From the cell containing the given text, extract its center point as [X, Y] coordinate. 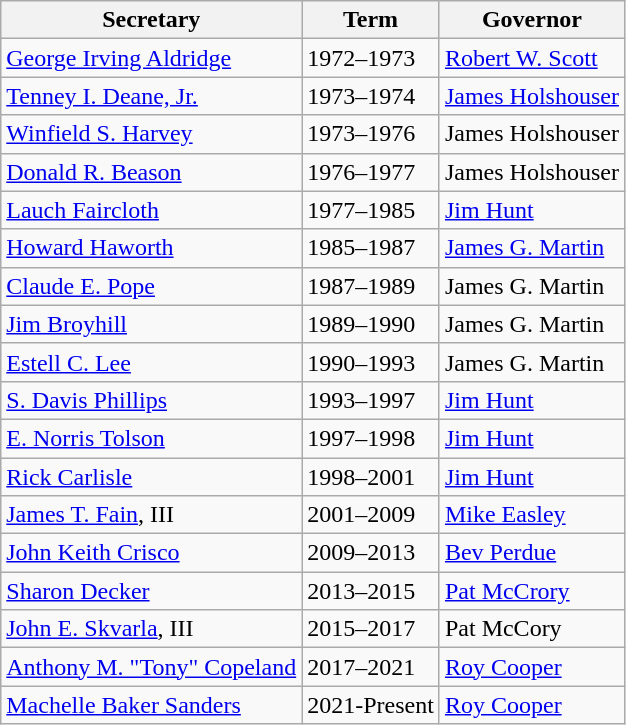
1976–1977 [371, 172]
1990–1993 [371, 362]
Sharon Decker [152, 591]
1985–1987 [371, 248]
John E. Skvarla, III [152, 629]
Term [371, 20]
Bev Perdue [532, 553]
Anthony M. "Tony" Copeland [152, 667]
2015–2017 [371, 629]
1987–1989 [371, 286]
S. Davis Phillips [152, 400]
Robert W. Scott [532, 58]
2017–2021 [371, 667]
1997–1998 [371, 438]
Claude E. Pope [152, 286]
Machelle Baker Sanders [152, 705]
James T. Fain, III [152, 515]
Lauch Faircloth [152, 210]
George Irving Aldridge [152, 58]
Governor [532, 20]
2021-Present [371, 705]
Pat McCrory [532, 591]
Howard Haworth [152, 248]
John Keith Crisco [152, 553]
Mike Easley [532, 515]
1973–1976 [371, 134]
1972–1973 [371, 58]
1977–1985 [371, 210]
2013–2015 [371, 591]
Winfield S. Harvey [152, 134]
Secretary [152, 20]
2001–2009 [371, 515]
Pat McCory [532, 629]
1998–2001 [371, 477]
Rick Carlisle [152, 477]
Estell C. Lee [152, 362]
Jim Broyhill [152, 324]
E. Norris Tolson [152, 438]
1989–1990 [371, 324]
1973–1974 [371, 96]
1993–1997 [371, 400]
Tenney I. Deane, Jr. [152, 96]
2009–2013 [371, 553]
Donald R. Beason [152, 172]
